Locate the cell with the specified text and output its [X, Y] center coordinate. 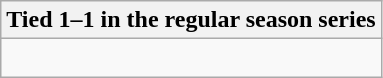
Tied 1–1 in the regular season series [191, 20]
